Locate the cell with the specified text and output its [x, y] center coordinate. 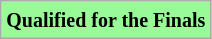
Qualified for the Finals [106, 20]
